Locate the cell with the specified text and output its [x, y] center coordinate. 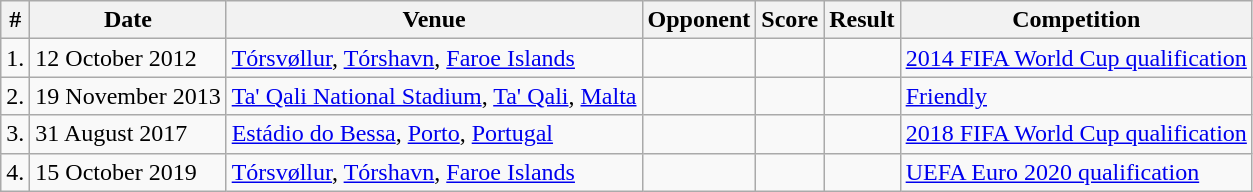
2018 FIFA World Cup qualification [1076, 134]
1. [16, 58]
Estádio do Bessa, Porto, Portugal [434, 134]
Friendly [1076, 96]
Ta' Qali National Stadium, Ta' Qali, Malta [434, 96]
Venue [434, 20]
12 October 2012 [128, 58]
31 August 2017 [128, 134]
# [16, 20]
2014 FIFA World Cup qualification [1076, 58]
2. [16, 96]
19 November 2013 [128, 96]
Date [128, 20]
Result [862, 20]
3. [16, 134]
15 October 2019 [128, 172]
4. [16, 172]
Score [790, 20]
Competition [1076, 20]
Opponent [699, 20]
UEFA Euro 2020 qualification [1076, 172]
